Capture the cell that displays the provided text and extract its [x, y] central coordinate. 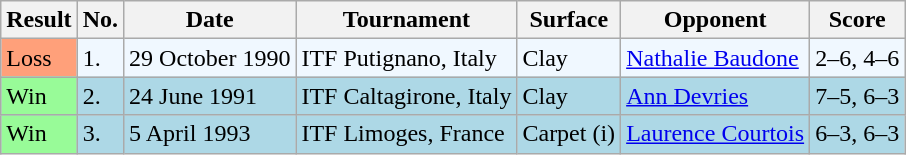
Nathalie Baudone [716, 58]
Laurence Courtois [716, 134]
Surface [569, 20]
Tournament [406, 20]
Date [210, 20]
6–3, 6–3 [858, 134]
Result [39, 20]
5 April 1993 [210, 134]
29 October 1990 [210, 58]
Score [858, 20]
ITF Caltagirone, Italy [406, 96]
Ann Devries [716, 96]
3. [100, 134]
Opponent [716, 20]
2. [100, 96]
1. [100, 58]
No. [100, 20]
ITF Putignano, Italy [406, 58]
7–5, 6–3 [858, 96]
Carpet (i) [569, 134]
Loss [39, 58]
24 June 1991 [210, 96]
ITF Limoges, France [406, 134]
2–6, 4–6 [858, 58]
